Return (x, y) of the center of cell containing provided text 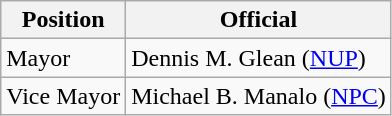
Vice Mayor (64, 96)
Mayor (64, 58)
Michael B. Manalo (NPC) (259, 96)
Position (64, 20)
Dennis M. Glean (NUP) (259, 58)
Official (259, 20)
